Find where the given text appears and provide that cell's center as (x, y) coordinate. 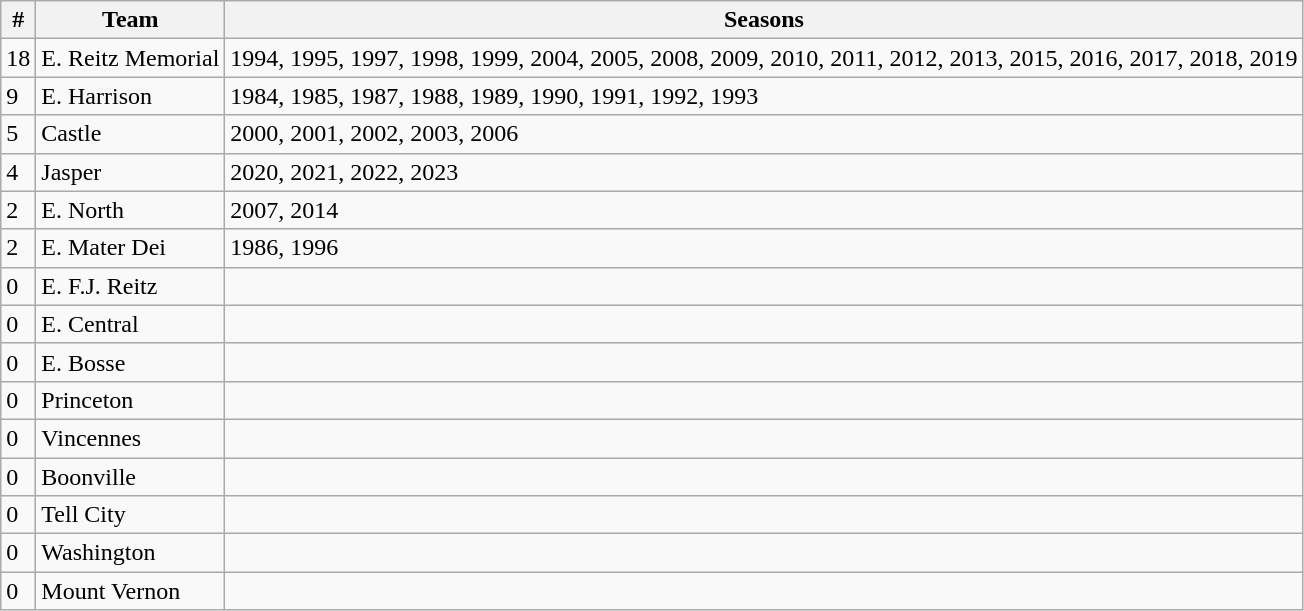
E. Central (130, 324)
E. Mater Dei (130, 248)
Seasons (764, 20)
1994, 1995, 1997, 1998, 1999, 2004, 2005, 2008, 2009, 2010, 2011, 2012, 2013, 2015, 2016, 2017, 2018, 2019 (764, 58)
Castle (130, 134)
E. F.J. Reitz (130, 286)
Tell City (130, 515)
18 (18, 58)
E. North (130, 210)
Jasper (130, 172)
E. Harrison (130, 96)
Vincennes (130, 438)
# (18, 20)
2020, 2021, 2022, 2023 (764, 172)
1986, 1996 (764, 248)
Washington (130, 553)
9 (18, 96)
E. Reitz Memorial (130, 58)
2000, 2001, 2002, 2003, 2006 (764, 134)
Princeton (130, 400)
5 (18, 134)
E. Bosse (130, 362)
Mount Vernon (130, 591)
Boonville (130, 477)
1984, 1985, 1987, 1988, 1989, 1990, 1991, 1992, 1993 (764, 96)
Team (130, 20)
4 (18, 172)
2007, 2014 (764, 210)
